Return (x, y) of the center of cell containing provided text 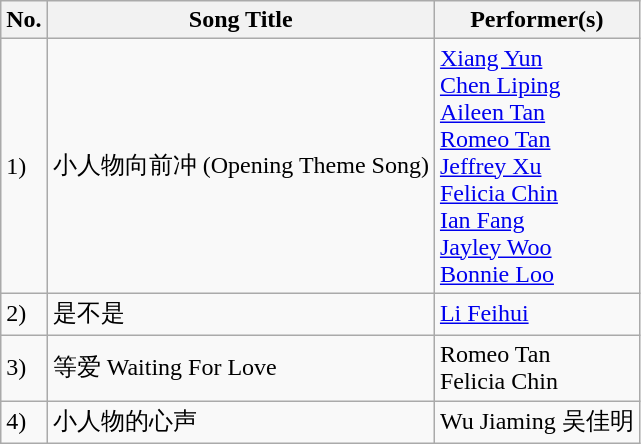
等爱 Waiting For Love (240, 368)
Song Title (240, 20)
是不是 (240, 314)
4) (24, 422)
1) (24, 166)
Romeo TanFelicia Chin (536, 368)
小人物向前冲 (Opening Theme Song) (240, 166)
Wu Jiaming 吴佳明 (536, 422)
No. (24, 20)
Xiang YunChen LipingAileen TanRomeo TanJeffrey XuFelicia ChinIan FangJayley WooBonnie Loo (536, 166)
Performer(s) (536, 20)
小人物的心声 (240, 422)
3) (24, 368)
Li Feihui (536, 314)
2) (24, 314)
